For the text-containing cell, return its midpoint in (x, y) coordinate format. 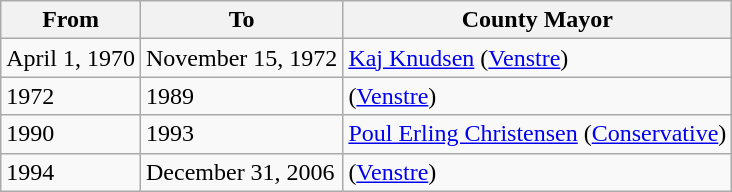
1989 (241, 96)
1994 (71, 172)
1972 (71, 96)
1993 (241, 134)
From (71, 20)
Kaj Knudsen (Venstre) (538, 58)
April 1, 1970 (71, 58)
December 31, 2006 (241, 172)
1990 (71, 134)
County Mayor (538, 20)
To (241, 20)
November 15, 1972 (241, 58)
Poul Erling Christensen (Conservative) (538, 134)
